Capture the cell that displays the provided text and extract its [X, Y] central coordinate. 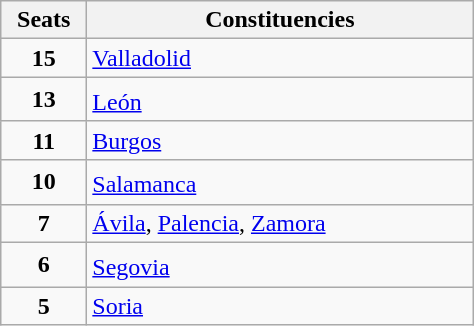
Salamanca [280, 182]
15 [44, 58]
7 [44, 223]
5 [44, 306]
Burgos [280, 140]
13 [44, 100]
10 [44, 182]
Constituencies [280, 20]
11 [44, 140]
Segovia [280, 264]
Soria [280, 306]
Valladolid [280, 58]
6 [44, 264]
Seats [44, 20]
León [280, 100]
Ávila, Palencia, Zamora [280, 223]
